Return the [X, Y] coordinate for the center point of the cell that contains the specified text.  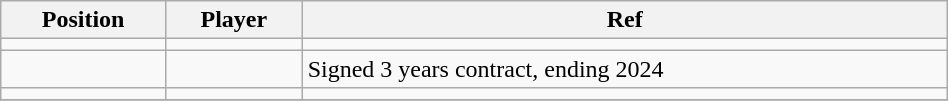
Signed 3 years contract, ending 2024 [624, 69]
Position [84, 20]
Player [234, 20]
Ref [624, 20]
